Return the (x, y) coordinate for the center point of the cell that contains the specified text.  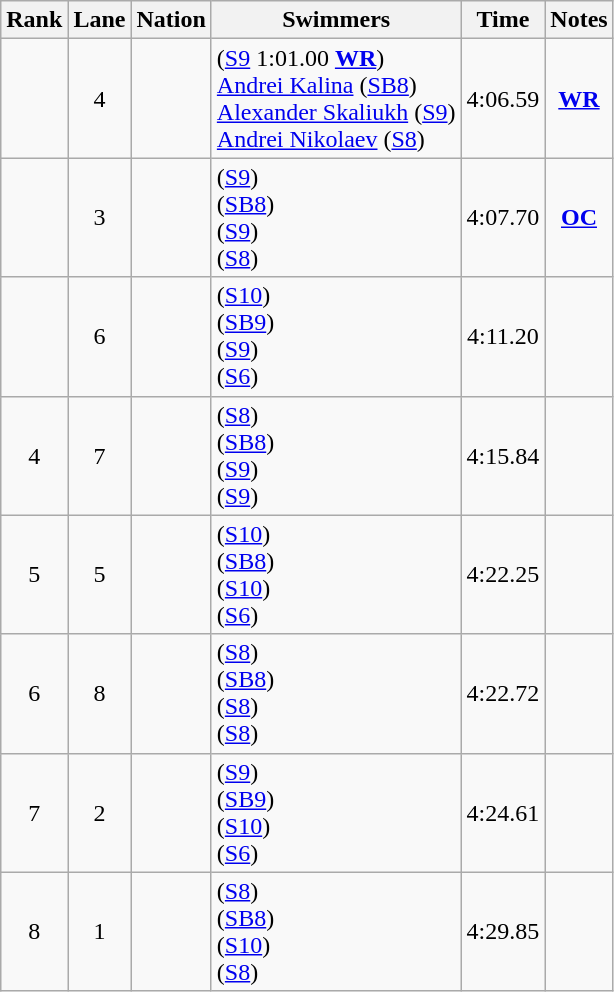
Nation (171, 20)
1 (100, 932)
4:07.70 (503, 218)
Time (503, 20)
4:11.20 (503, 336)
(S8) (SB8) (S8) (S8) (336, 694)
WR (579, 98)
4:22.72 (503, 694)
4:15.84 (503, 456)
(S10) (SB9) (S9) (S6) (336, 336)
4:24.61 (503, 812)
(S9) (SB8) (S9) (S8) (336, 218)
OC (579, 218)
4:22.25 (503, 574)
Lane (100, 20)
(S9 1:01.00 WR)Andrei Kalina (SB8)Alexander Skaliukh (S9)Andrei Nikolaev (S8) (336, 98)
(S10) (SB8) (S10) (S6) (336, 574)
Swimmers (336, 20)
2 (100, 812)
4:29.85 (503, 932)
(S9) (SB9) (S10) (S6) (336, 812)
4:06.59 (503, 98)
3 (100, 218)
(S8) (SB8) (S9) (S9) (336, 456)
Rank (34, 20)
Notes (579, 20)
(S8) (SB8) (S10) (S8) (336, 932)
